Return the [x, y] coordinate for the center point of the cell that contains the specified text.  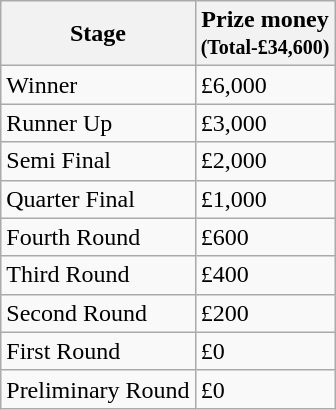
Stage [98, 34]
Quarter Final [98, 199]
£1,000 [265, 199]
£3,000 [265, 123]
£200 [265, 313]
Fourth Round [98, 237]
Winner [98, 85]
£6,000 [265, 85]
Runner Up [98, 123]
Semi Final [98, 161]
Second Round [98, 313]
Preliminary Round [98, 389]
£600 [265, 237]
Prize money(Total-£34,600) [265, 34]
First Round [98, 351]
£2,000 [265, 161]
£400 [265, 275]
Third Round [98, 275]
